Return [X, Y] of the center of cell containing provided text 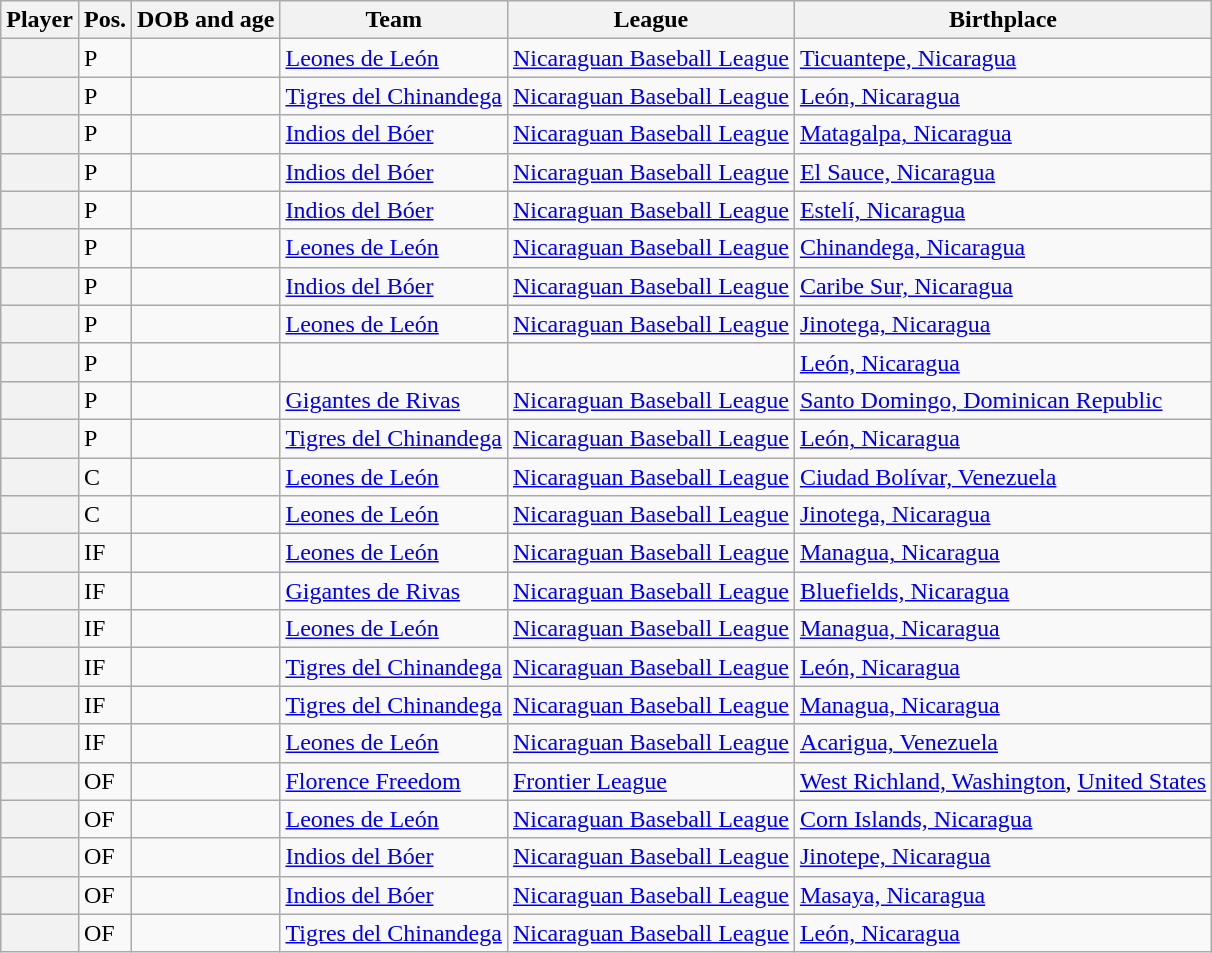
League [650, 20]
West Richland, Washington, United States [1002, 781]
Birthplace [1002, 20]
Caribe Sur, Nicaragua [1002, 286]
Masaya, Nicaragua [1002, 895]
Corn Islands, Nicaragua [1002, 819]
Chinandega, Nicaragua [1002, 248]
Acarigua, Venezuela [1002, 743]
DOB and age [206, 20]
Player [40, 20]
Team [394, 20]
Matagalpa, Nicaragua [1002, 134]
Ticuantepe, Nicaragua [1002, 58]
Estelí, Nicaragua [1002, 210]
Florence Freedom [394, 781]
Jinotepe, Nicaragua [1002, 857]
El Sauce, Nicaragua [1002, 172]
Bluefields, Nicaragua [1002, 591]
Pos. [104, 20]
Ciudad Bolívar, Venezuela [1002, 477]
Frontier League [650, 781]
Santo Domingo, Dominican Republic [1002, 400]
